Return [x, y] of the center of cell containing provided text 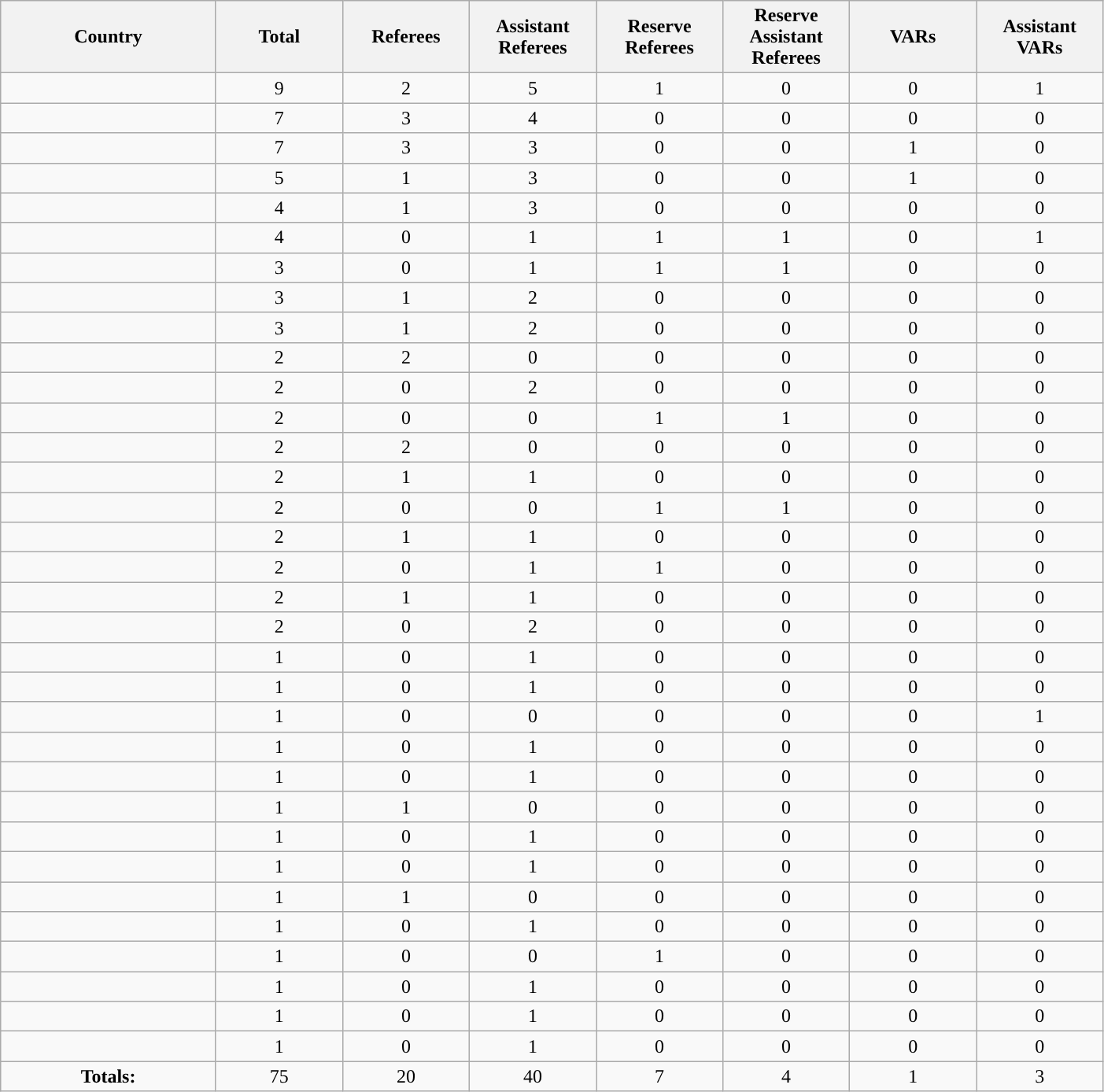
VARs [913, 37]
Referees [406, 37]
9 [279, 88]
Totals: [109, 1076]
Reserve Referees [659, 37]
Reserve Assistant Referees [787, 37]
AssistantReferees [532, 37]
Assistant VARs [1040, 37]
40 [532, 1076]
75 [279, 1076]
Total [279, 37]
20 [406, 1076]
Country [109, 37]
